Pinpoint the cell where the given text exists, returning its (x, y) midpoint coordinate. 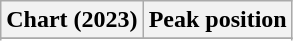
Chart (2023) (72, 20)
Peak position (218, 20)
